Determine the [x, y] coordinate at the center of the cell enclosing the given text.  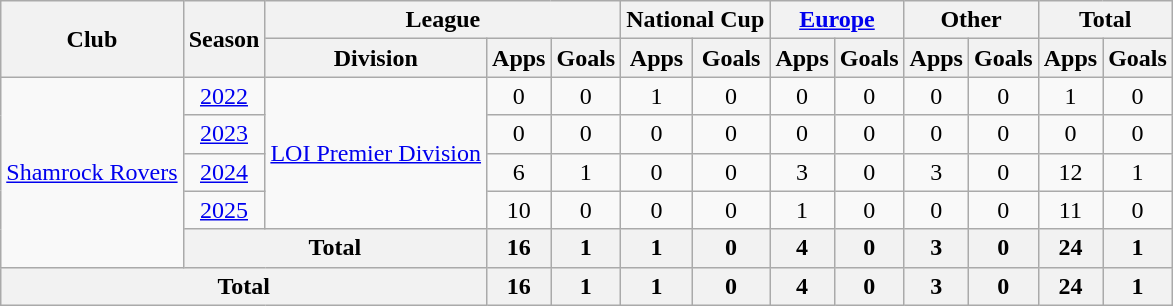
Other [971, 20]
Club [92, 39]
2022 [224, 96]
National Cup [696, 20]
Shamrock Rovers [92, 172]
LOI Premier Division [376, 153]
Europe [837, 20]
2025 [224, 210]
10 [519, 210]
6 [519, 172]
Division [376, 58]
Season [224, 39]
2023 [224, 134]
11 [1070, 210]
2024 [224, 172]
League [443, 20]
12 [1070, 172]
